Search for the cell housing the specified text and yield its [X, Y] center coordinate. 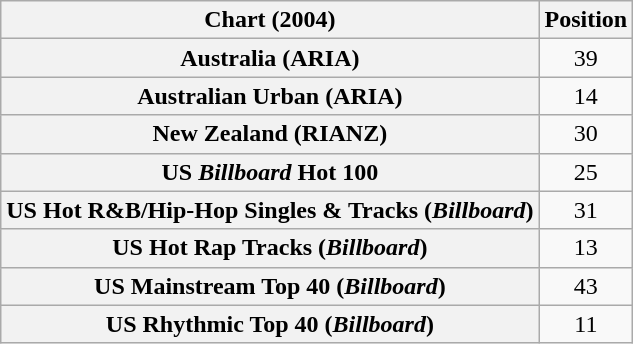
US Rhythmic Top 40 (Billboard) [270, 324]
39 [586, 58]
11 [586, 324]
US Billboard Hot 100 [270, 172]
25 [586, 172]
Australian Urban (ARIA) [270, 96]
13 [586, 248]
Position [586, 20]
New Zealand (RIANZ) [270, 134]
31 [586, 210]
30 [586, 134]
43 [586, 286]
Chart (2004) [270, 20]
US Hot Rap Tracks (Billboard) [270, 248]
US Mainstream Top 40 (Billboard) [270, 286]
US Hot R&B/Hip-Hop Singles & Tracks (Billboard) [270, 210]
Australia (ARIA) [270, 58]
14 [586, 96]
